Locate the cell with the specified text and output its [X, Y] center coordinate. 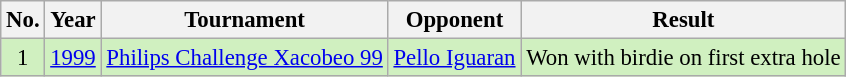
Year [73, 20]
No. [23, 20]
Philips Challenge Xacobeo 99 [244, 58]
1 [23, 58]
Pello Iguaran [454, 58]
Opponent [454, 20]
Tournament [244, 20]
1999 [73, 58]
Result [684, 20]
Won with birdie on first extra hole [684, 58]
